Identify which cell holds the provided text, then report its [X, Y] central coordinate. 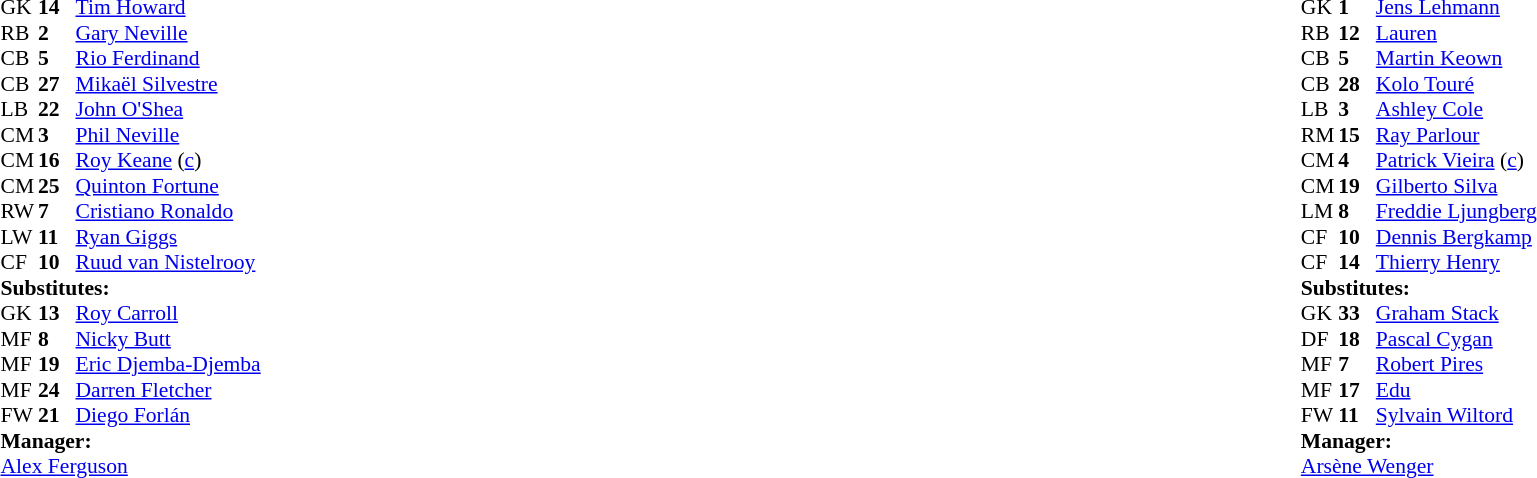
Gary Neville [168, 33]
17 [1357, 390]
Dennis Bergkamp [1456, 237]
RM [1320, 135]
25 [57, 186]
4 [1357, 161]
21 [57, 415]
Nicky Butt [168, 339]
Graham Stack [1456, 313]
13 [57, 313]
Mikaël Silvestre [168, 84]
2 [57, 33]
Phil Neville [168, 135]
Roy Carroll [168, 313]
Martin Keown [1456, 59]
Roy Keane (c) [168, 161]
33 [1357, 313]
Diego Forlán [168, 415]
John O'Shea [168, 109]
Quinton Fortune [168, 186]
Darren Fletcher [168, 390]
18 [1357, 339]
14 [1357, 263]
LM [1320, 211]
Kolo Touré [1456, 84]
Thierry Henry [1456, 263]
27 [57, 84]
Freddie Ljungberg [1456, 211]
Gilberto Silva [1456, 186]
Robert Pires [1456, 365]
Ray Parlour [1456, 135]
Eric Djemba-Djemba [168, 365]
Cristiano Ronaldo [168, 211]
22 [57, 109]
28 [1357, 84]
Edu [1456, 390]
RW [19, 211]
Sylvain Wiltord [1456, 415]
Ashley Cole [1456, 109]
Rio Ferdinand [168, 59]
DF [1320, 339]
Pascal Cygan [1456, 339]
Patrick Vieira (c) [1456, 161]
Ruud van Nistelrooy [168, 263]
12 [1357, 33]
Lauren [1456, 33]
16 [57, 161]
24 [57, 390]
Ryan Giggs [168, 237]
15 [1357, 135]
LW [19, 237]
